Detect which cell encompasses the target text, then output its [x, y] center coordinate. 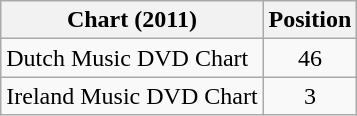
Ireland Music DVD Chart [132, 96]
Chart (2011) [132, 20]
Position [310, 20]
46 [310, 58]
3 [310, 96]
Dutch Music DVD Chart [132, 58]
